Find where the given text appears and provide that cell's center as [X, Y] coordinate. 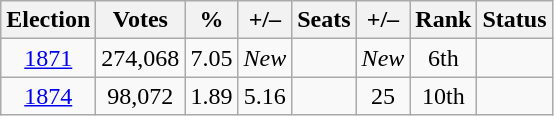
25 [383, 96]
Status [514, 20]
1871 [48, 58]
6th [444, 58]
Seats [324, 20]
Votes [140, 20]
1.89 [212, 96]
1874 [48, 96]
% [212, 20]
5.16 [265, 96]
7.05 [212, 58]
Election [48, 20]
10th [444, 96]
274,068 [140, 58]
Rank [444, 20]
98,072 [140, 96]
